Extract the [X, Y] coordinate from the center of the cell holding the provided text.  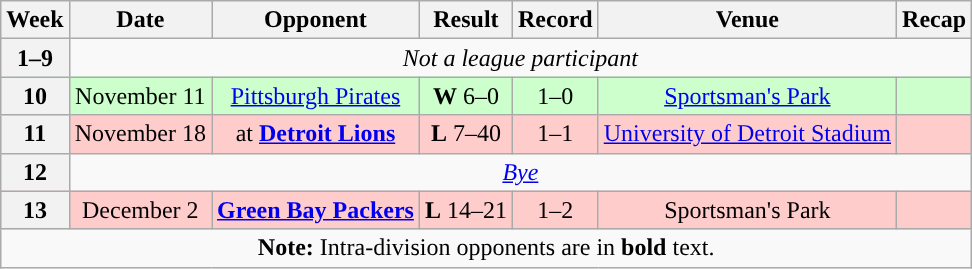
Result [466, 20]
W 6–0 [466, 96]
Opponent [316, 20]
University of Detroit Stadium [747, 134]
December 2 [140, 210]
Week [35, 20]
November 11 [140, 96]
at Detroit Lions [316, 134]
L 7–40 [466, 134]
Green Bay Packers [316, 210]
11 [35, 134]
November 18 [140, 134]
1–9 [35, 58]
12 [35, 172]
Note: Intra-division opponents are in bold text. [486, 248]
Recap [934, 20]
1–2 [555, 210]
Record [555, 20]
10 [35, 96]
L 14–21 [466, 210]
Bye [520, 172]
Not a league participant [520, 58]
1–0 [555, 96]
13 [35, 210]
Pittsburgh Pirates [316, 96]
Date [140, 20]
Venue [747, 20]
1–1 [555, 134]
